Identify which cell holds the provided text, then report its [X, Y] central coordinate. 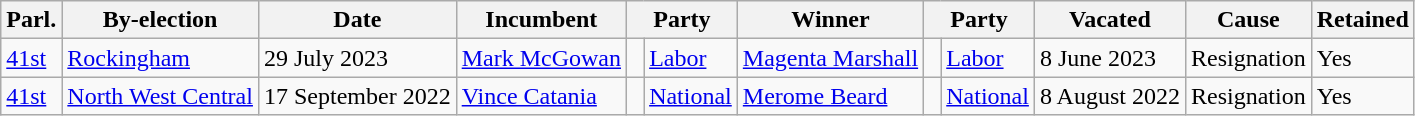
Vince Catania [541, 96]
Magenta Marshall [830, 58]
Winner [830, 20]
8 June 2023 [1110, 58]
Date [357, 20]
Cause [1248, 20]
By-election [160, 20]
Vacated [1110, 20]
Incumbent [541, 20]
17 September 2022 [357, 96]
Parl. [32, 20]
Rockingham [160, 58]
29 July 2023 [357, 58]
Retained [1362, 20]
Merome Beard [830, 96]
8 August 2022 [1110, 96]
Mark McGowan [541, 58]
North West Central [160, 96]
